For the text-containing cell, return its midpoint in (X, Y) coordinate format. 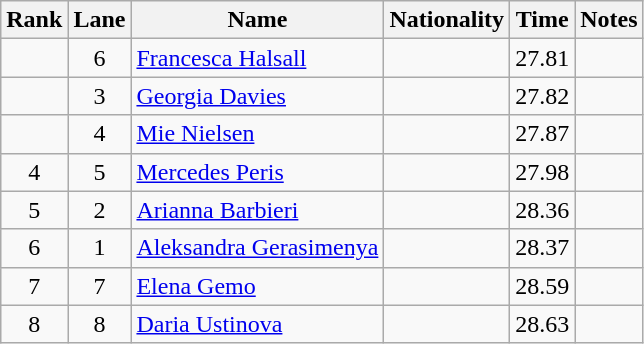
Nationality (447, 20)
Name (258, 20)
Daria Ustinova (258, 324)
1 (100, 248)
27.82 (542, 96)
Mercedes Peris (258, 172)
Francesca Halsall (258, 58)
Elena Gemo (258, 286)
Arianna Barbieri (258, 210)
28.36 (542, 210)
Georgia Davies (258, 96)
27.98 (542, 172)
28.63 (542, 324)
Aleksandra Gerasimenya (258, 248)
Mie Nielsen (258, 134)
Lane (100, 20)
Rank (34, 20)
28.59 (542, 286)
28.37 (542, 248)
27.81 (542, 58)
Notes (609, 20)
Time (542, 20)
27.87 (542, 134)
2 (100, 210)
3 (100, 96)
